Locate the cell with the specified text and output its (x, y) center coordinate. 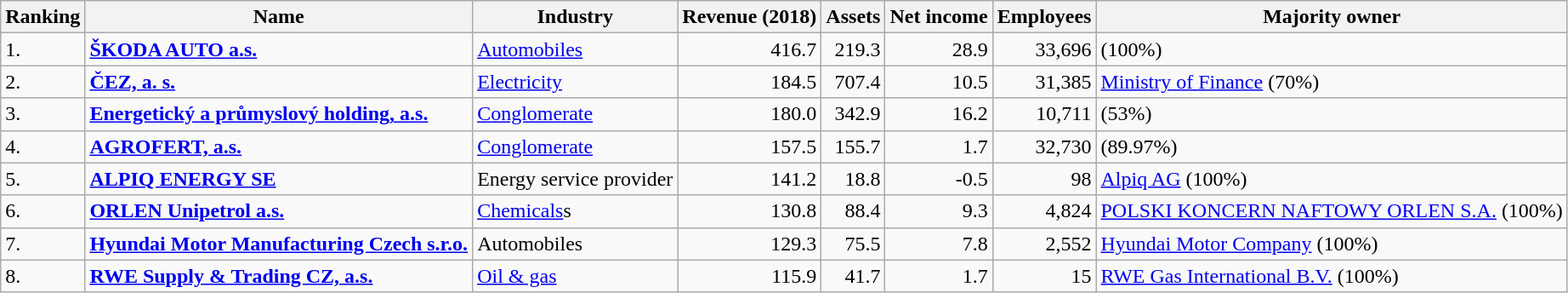
33,696 (1044, 49)
RWE Gas International B.V. (100%) (1332, 276)
342.9 (854, 114)
Energy service provider (575, 179)
Hyundai Motor Manufacturing Czech s.r.o. (279, 244)
Energetický a průmyslový holding, a.s. (279, 114)
141.2 (750, 179)
ČEZ, a. s. (279, 82)
9.3 (939, 211)
707.4 (854, 82)
4,824 (1044, 211)
Net income (939, 17)
155.7 (854, 146)
7.8 (939, 244)
219.3 (854, 49)
184.5 (750, 82)
(53%) (1332, 114)
88.4 (854, 211)
7. (43, 244)
Oil & gas (575, 276)
POLSKI KONCERN NAFTOWY ORLEN S.A. (100%) (1332, 211)
Revenue (2018) (750, 17)
ALPIQ ENERGY SE (279, 179)
98 (1044, 179)
AGROFERT, a.s. (279, 146)
130.8 (750, 211)
RWE Supply & Trading CZ, a.s. (279, 276)
2. (43, 82)
115.9 (750, 276)
Hyundai Motor Company (100%) (1332, 244)
3. (43, 114)
Alpiq AG (100%) (1332, 179)
(100%) (1332, 49)
8. (43, 276)
15 (1044, 276)
16.2 (939, 114)
Name (279, 17)
-0.5 (939, 179)
Chemicalss (575, 211)
4. (43, 146)
416.7 (750, 49)
(89.97%) (1332, 146)
ŠKODA AUTO a.s. (279, 49)
Ranking (43, 17)
31,385 (1044, 82)
Majority owner (1332, 17)
Industry (575, 17)
41.7 (854, 276)
Ministry of Finance (70%) (1332, 82)
1. (43, 49)
180.0 (750, 114)
ORLEN Unipetrol a.s. (279, 211)
5. (43, 179)
10,711 (1044, 114)
32,730 (1044, 146)
28.9 (939, 49)
10.5 (939, 82)
75.5 (854, 244)
Electricity (575, 82)
18.8 (854, 179)
Employees (1044, 17)
157.5 (750, 146)
2,552 (1044, 244)
Assets (854, 17)
6. (43, 211)
129.3 (750, 244)
